Provide the (X, Y) coordinate of the cell's center where the given text is located.  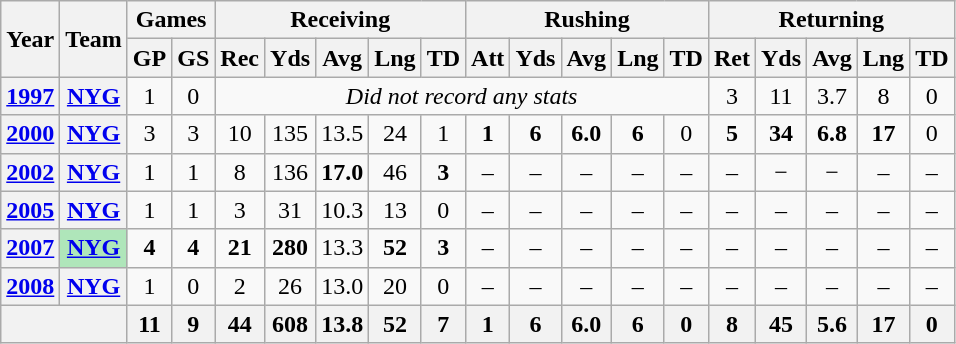
2 (240, 286)
13.3 (342, 248)
Did not record any stats (462, 96)
2002 (30, 172)
13.5 (342, 134)
17.0 (342, 172)
46 (395, 172)
5.6 (832, 324)
2008 (30, 286)
Team (94, 39)
2005 (30, 210)
34 (782, 134)
Ret (732, 58)
GP (149, 58)
608 (290, 324)
3.7 (832, 96)
9 (194, 324)
Year (30, 39)
20 (395, 286)
Receiving (340, 20)
135 (290, 134)
45 (782, 324)
13 (395, 210)
Rushing (588, 20)
10.3 (342, 210)
GS (194, 58)
2000 (30, 134)
10 (240, 134)
136 (290, 172)
13.0 (342, 286)
26 (290, 286)
13.8 (342, 324)
44 (240, 324)
Att (488, 58)
24 (395, 134)
5 (732, 134)
7 (443, 324)
280 (290, 248)
Rec (240, 58)
1997 (30, 96)
6.8 (832, 134)
21 (240, 248)
31 (290, 210)
Returning (831, 20)
Games (170, 20)
2007 (30, 248)
